Extract the [x, y] coordinate from the center of the cell holding the provided text.  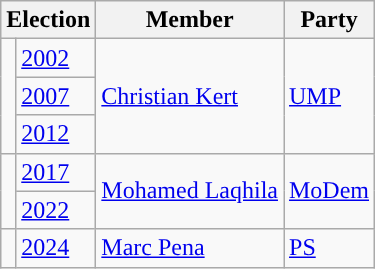
Marc Pena [190, 248]
UMP [330, 96]
2017 [56, 172]
Party [330, 20]
2012 [56, 134]
Election [48, 20]
2022 [56, 210]
Christian Kert [190, 96]
2002 [56, 58]
MoDem [330, 191]
Member [190, 20]
2007 [56, 96]
2024 [56, 248]
Mohamed Laqhila [190, 191]
PS [330, 248]
